Determine the [X, Y] coordinate at the center of the cell enclosing the given text.  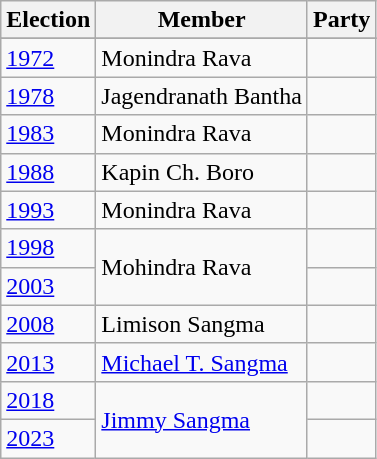
2003 [48, 286]
Jagendranath Bantha [202, 96]
2023 [48, 438]
2018 [48, 400]
Michael T. Sangma [202, 362]
2008 [48, 324]
Mohindra Rava [202, 267]
Kapin Ch. Boro [202, 172]
1998 [48, 248]
Election [48, 20]
Limison Sangma [202, 324]
1978 [48, 96]
1972 [48, 58]
1983 [48, 134]
2013 [48, 362]
Jimmy Sangma [202, 419]
1988 [48, 172]
1993 [48, 210]
Party [341, 20]
Member [202, 20]
